Determine the (X, Y) coordinate at the center of the cell enclosing the given text.  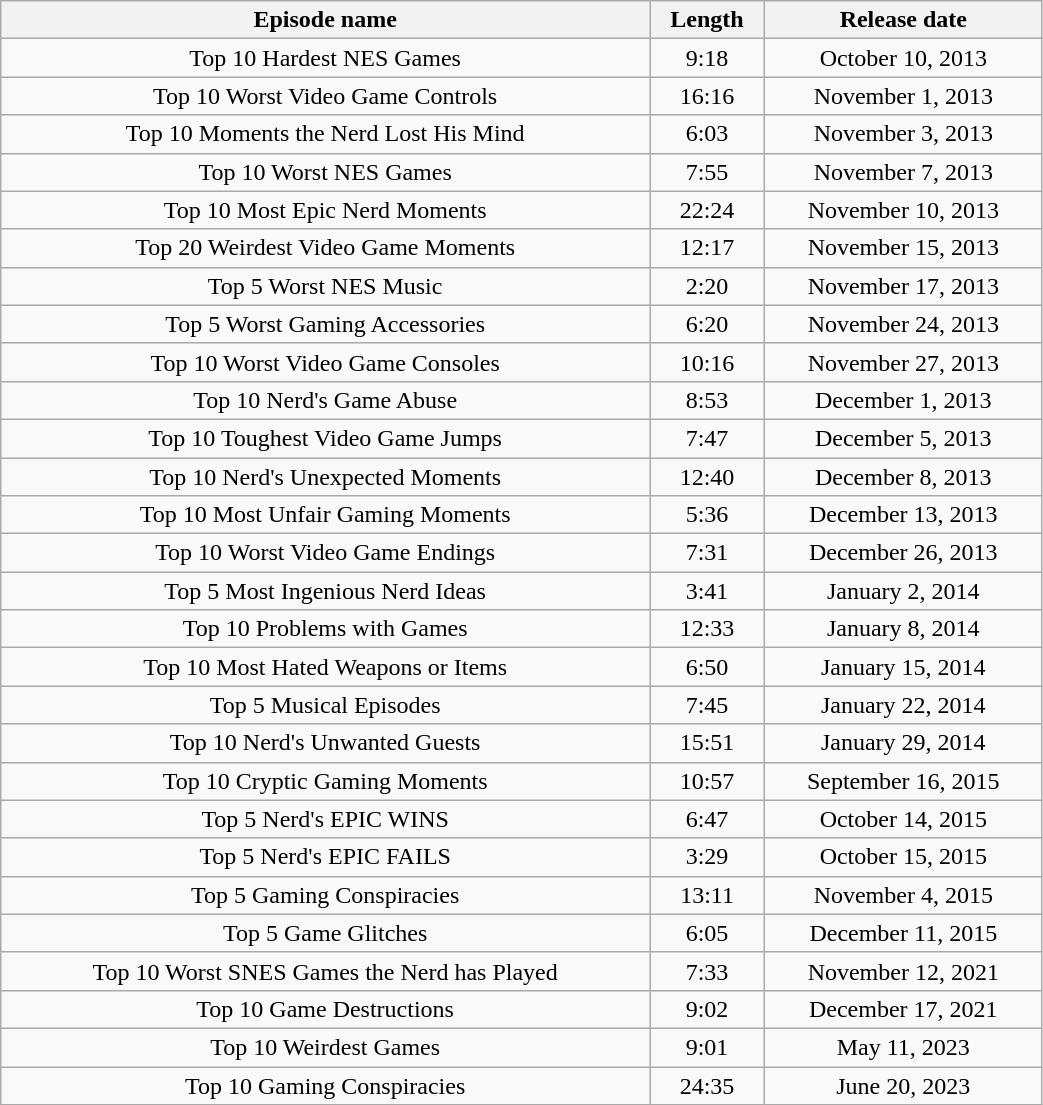
December 5, 2013 (904, 438)
6:50 (708, 667)
12:17 (708, 248)
December 17, 2021 (904, 1009)
Length (708, 20)
3:29 (708, 857)
Top 10 Most Hated Weapons or Items (326, 667)
Top 10 Problems with Games (326, 629)
Top 5 Musical Episodes (326, 705)
October 14, 2015 (904, 819)
24:35 (708, 1085)
6:05 (708, 933)
November 3, 2013 (904, 134)
November 1, 2013 (904, 96)
November 4, 2015 (904, 895)
November 7, 2013 (904, 172)
Top 10 Nerd's Game Abuse (326, 400)
November 10, 2013 (904, 210)
November 27, 2013 (904, 362)
7:33 (708, 971)
Top 10 Most Unfair Gaming Moments (326, 515)
January 29, 2014 (904, 743)
Top 10 Worst Video Game Consoles (326, 362)
9:18 (708, 58)
Top 10 Toughest Video Game Jumps (326, 438)
Top 10 Worst SNES Games the Nerd has Played (326, 971)
Top 10 Nerd's Unwanted Guests (326, 743)
September 16, 2015 (904, 781)
December 1, 2013 (904, 400)
5:36 (708, 515)
6:47 (708, 819)
January 15, 2014 (904, 667)
May 11, 2023 (904, 1047)
13:11 (708, 895)
12:40 (708, 477)
Top 10 Cryptic Gaming Moments (326, 781)
Top 10 Hardest NES Games (326, 58)
9:01 (708, 1047)
12:33 (708, 629)
January 8, 2014 (904, 629)
Top 5 Game Glitches (326, 933)
Episode name (326, 20)
6:20 (708, 324)
December 26, 2013 (904, 553)
Top 5 Worst NES Music (326, 286)
January 2, 2014 (904, 591)
Top 10 Game Destructions (326, 1009)
Top 5 Nerd's EPIC WINS (326, 819)
October 15, 2015 (904, 857)
7:31 (708, 553)
October 10, 2013 (904, 58)
Top 10 Gaming Conspiracies (326, 1085)
10:16 (708, 362)
8:53 (708, 400)
Release date (904, 20)
November 24, 2013 (904, 324)
November 12, 2021 (904, 971)
Top 10 Worst Video Game Controls (326, 96)
Top 10 Worst NES Games (326, 172)
15:51 (708, 743)
December 11, 2015 (904, 933)
Top 5 Gaming Conspiracies (326, 895)
Top 10 Moments the Nerd Lost His Mind (326, 134)
Top 5 Most Ingenious Nerd Ideas (326, 591)
6:03 (708, 134)
16:16 (708, 96)
3:41 (708, 591)
7:47 (708, 438)
Top 10 Nerd's Unexpected Moments (326, 477)
Top 5 Worst Gaming Accessories (326, 324)
10:57 (708, 781)
2:20 (708, 286)
Top 20 Weirdest Video Game Moments (326, 248)
7:55 (708, 172)
9:02 (708, 1009)
7:45 (708, 705)
November 17, 2013 (904, 286)
Top 10 Worst Video Game Endings (326, 553)
December 8, 2013 (904, 477)
January 22, 2014 (904, 705)
June 20, 2023 (904, 1085)
Top 5 Nerd's EPIC FAILS (326, 857)
Top 10 Most Epic Nerd Moments (326, 210)
Top 10 Weirdest Games (326, 1047)
December 13, 2013 (904, 515)
November 15, 2013 (904, 248)
22:24 (708, 210)
